Identify which cell holds the provided text, then report its [x, y] central coordinate. 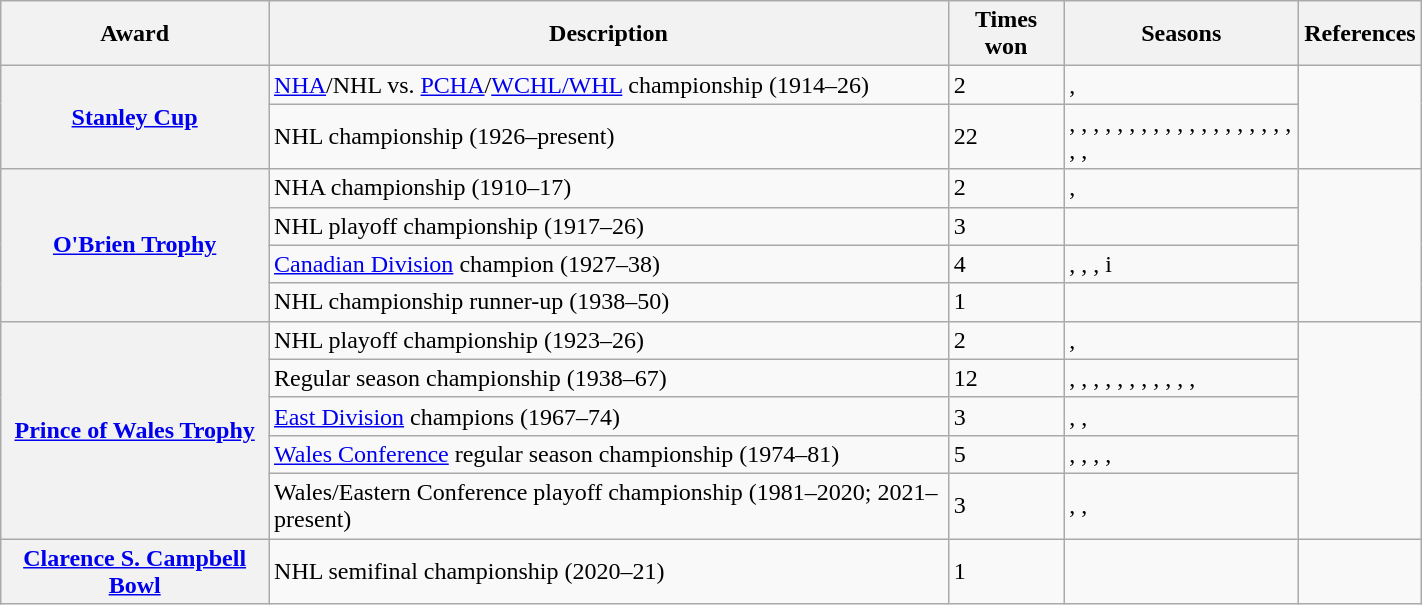
Regular season championship (1938–67) [609, 378]
4 [1006, 264]
O'Brien Trophy [135, 245]
, , , , , , , , , , , , , , , , , , , , , [1182, 136]
5 [1006, 454]
Stanley Cup [135, 118]
Wales/Eastern Conference playoff championship (1981–2020; 2021–present) [609, 506]
Award [135, 34]
Seasons [1182, 34]
NHL semifinal championship (2020–21) [609, 570]
NHA championship (1910–17) [609, 188]
NHL championship runner-up (1938–50) [609, 302]
Prince of Wales Trophy [135, 430]
East Division champions (1967–74) [609, 416]
, , , , [1182, 454]
References [1360, 34]
12 [1006, 378]
NHL championship (1926–present) [609, 136]
, , , i [1182, 264]
NHL playoff championship (1923–26) [609, 340]
Description [609, 34]
22 [1006, 136]
NHA/NHL vs. PCHA/WCHL/WHL championship (1914–26) [609, 85]
Times won [1006, 34]
, , , , , , , , , , , [1182, 378]
Canadian Division champion (1927–38) [609, 264]
Clarence S. Campbell Bowl [135, 570]
NHL playoff championship (1917–26) [609, 226]
Wales Conference regular season championship (1974–81) [609, 454]
